Scan for the cell matching the given text and deliver its (X, Y) coordinate at center. 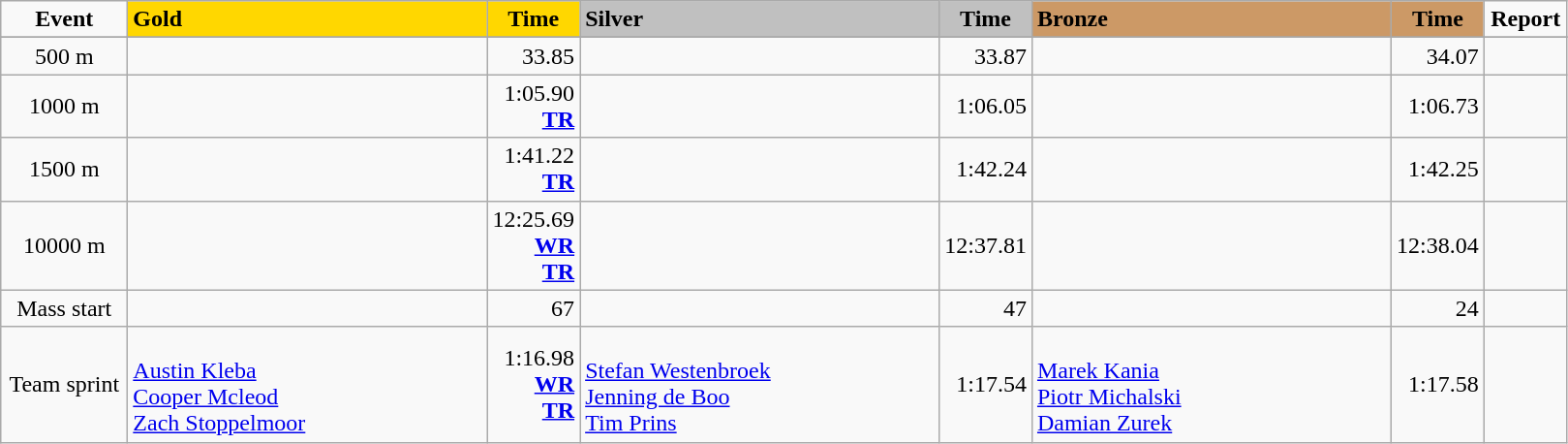
10000 m (64, 245)
1:42.24 (986, 169)
24 (1437, 308)
34.07 (1437, 56)
1:17.54 (986, 384)
1:16.98WRTR (534, 384)
12:25.69WRTR (534, 245)
47 (986, 308)
1:17.58 (1437, 384)
1000 m (64, 107)
67 (534, 308)
Report (1525, 19)
Mass start (64, 308)
1:06.05 (986, 107)
Gold (308, 19)
12:37.81 (986, 245)
Event (64, 19)
Silver (759, 19)
Stefan WestenbroekJenning de BooTim Prins (759, 384)
1:05.90TR (534, 107)
1:41.22TR (534, 169)
Team sprint (64, 384)
33.85 (534, 56)
Austin KlebaCooper McleodZach Stoppelmoor (308, 384)
12:38.04 (1437, 245)
1:42.25 (1437, 169)
1500 m (64, 169)
Bronze (1211, 19)
500 m (64, 56)
1:06.73 (1437, 107)
33.87 (986, 56)
Marek KaniaPiotr MichalskiDamian Zurek (1211, 384)
